Determine the (X, Y) coordinate at the center of the cell enclosing the given text.  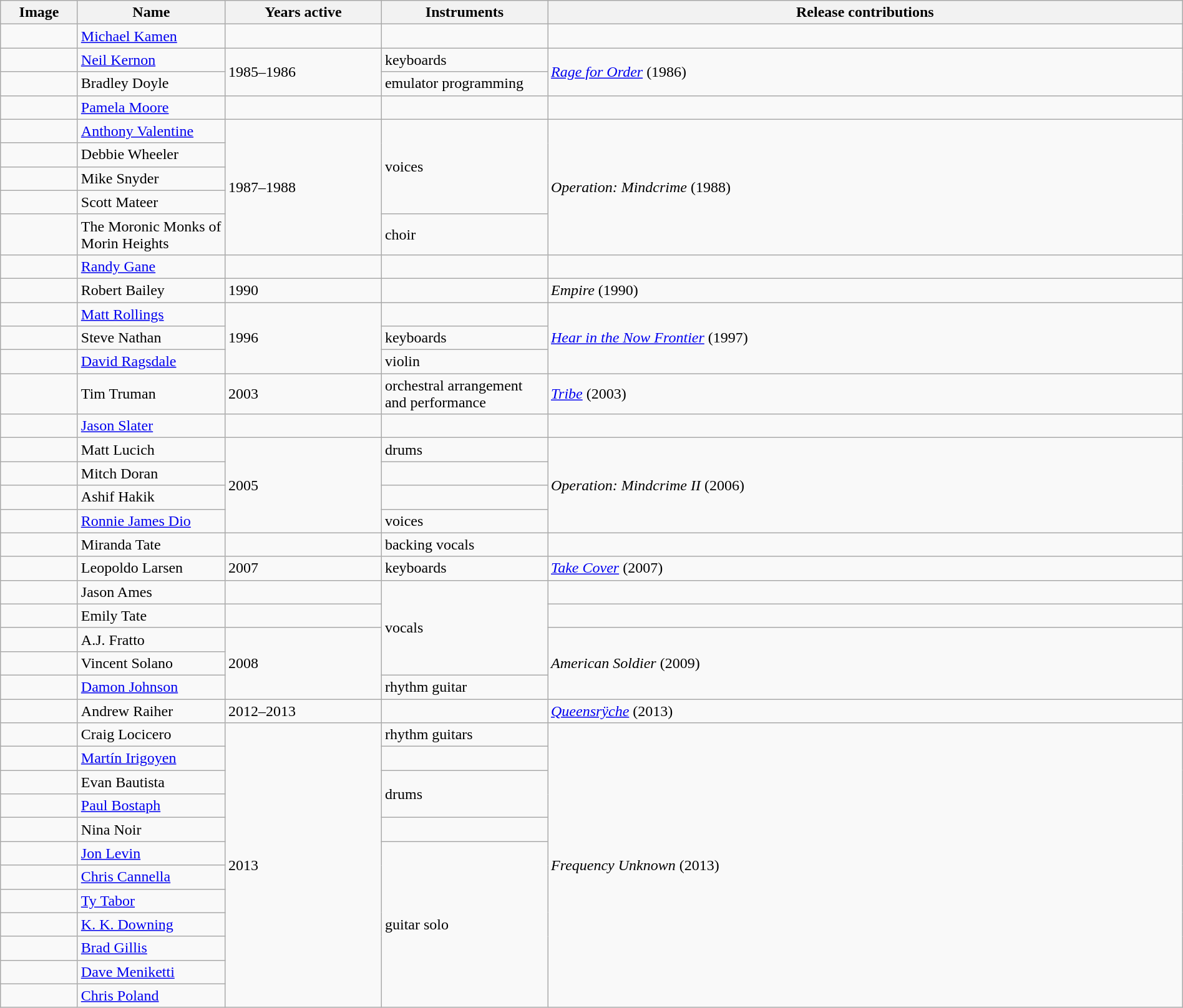
guitar solo (464, 924)
2013 (303, 866)
Miranda Tate (151, 545)
Leopoldo Larsen (151, 568)
2012–2013 (303, 710)
Chris Cannella (151, 877)
2003 (303, 394)
1985–1986 (303, 72)
Damon Johnson (151, 687)
Tribe (2003) (865, 394)
Martín Irigoyen (151, 758)
Craig Locicero (151, 735)
Instruments (464, 12)
Name (151, 12)
Release contributions (865, 12)
backing vocals (464, 545)
Frequency Unknown (2013) (865, 866)
Randy Gane (151, 266)
vocals (464, 628)
Matt Rollings (151, 314)
Debbie Wheeler (151, 155)
Paul Bostaph (151, 806)
Jon Levin (151, 853)
Rage for Order (1986) (865, 72)
Chris Poland (151, 996)
Evan Bautista (151, 782)
Brad Gillis (151, 948)
2008 (303, 663)
Hear in the Now Frontier (1997) (865, 337)
Vincent Solano (151, 663)
Queensrÿche (2013) (865, 710)
Neil Kernon (151, 60)
Mike Snyder (151, 178)
Matt Lucich (151, 450)
Steve Nathan (151, 338)
The Moronic Monks of Morin Heights (151, 235)
1996 (303, 337)
Michael Kamen (151, 36)
David Ragsdale (151, 362)
Scott Mateer (151, 202)
1987–1988 (303, 187)
Image (39, 12)
Pamela Moore (151, 107)
orchestral arrangement and performance (464, 394)
Jason Ames (151, 592)
Ashif Hakik (151, 497)
Jason Slater (151, 426)
Andrew Raiher (151, 710)
2005 (303, 485)
Bradley Doyle (151, 84)
2007 (303, 568)
Years active (303, 12)
choir (464, 235)
Ronnie James Dio (151, 521)
violin (464, 362)
Empire (1990) (865, 290)
K. K. Downing (151, 924)
Nina Noir (151, 830)
Ty Tabor (151, 901)
Tim Truman (151, 394)
American Soldier (2009) (865, 663)
Anthony Valentine (151, 131)
Mitch Doran (151, 473)
Emily Tate (151, 616)
emulator programming (464, 84)
Robert Bailey (151, 290)
A.J. Fratto (151, 639)
1990 (303, 290)
Operation: Mindcrime (1988) (865, 187)
rhythm guitars (464, 735)
Dave Meniketti (151, 972)
rhythm guitar (464, 687)
Take Cover (2007) (865, 568)
Operation: Mindcrime II (2006) (865, 485)
